Identify which cell holds the provided text, then report its (x, y) central coordinate. 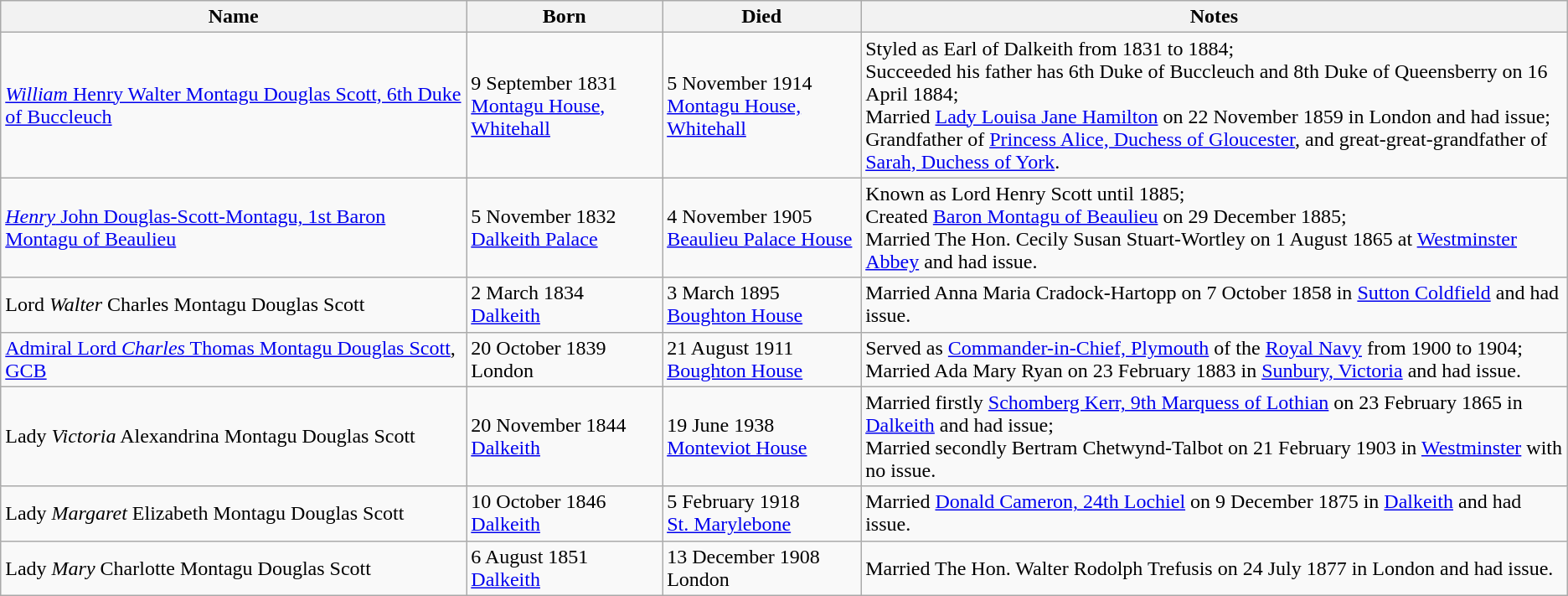
5 November 1832Dalkeith Palace (565, 228)
Lord Walter Charles Montagu Douglas Scott (234, 305)
Married Anna Maria Cradock-Hartopp on 7 October 1858 in Sutton Coldfield and had issue. (1215, 305)
Born (565, 17)
21 August 1911Boughton House (762, 359)
Name (234, 17)
3 March 1895Boughton House (762, 305)
9 September 1831Montagu House, Whitehall (565, 106)
4 November 1905Beaulieu Palace House (762, 228)
Married The Hon. Walter Rodolph Trefusis on 24 July 1877 in London and had issue. (1215, 568)
Admiral Lord Charles Thomas Montagu Douglas Scott, GCB (234, 359)
Lady Victoria Alexandrina Montagu Douglas Scott (234, 436)
2 March 1834Dalkeith (565, 305)
Married Donald Cameron, 24th Lochiel on 9 December 1875 in Dalkeith and had issue. (1215, 513)
13 December 1908London (762, 568)
Lady Margaret Elizabeth Montagu Douglas Scott (234, 513)
19 June 1938Monteviot House (762, 436)
6 August 1851Dalkeith (565, 568)
William Henry Walter Montagu Douglas Scott, 6th Duke of Buccleuch (234, 106)
20 November 1844Dalkeith (565, 436)
10 October 1846Dalkeith (565, 513)
5 February 1918St. Marylebone (762, 513)
Henry John Douglas-Scott-Montagu, 1st Baron Montagu of Beaulieu (234, 228)
20 October 1839London (565, 359)
Notes (1215, 17)
Died (762, 17)
5 November 1914Montagu House, Whitehall (762, 106)
Lady Mary Charlotte Montagu Douglas Scott (234, 568)
